Search for the cell housing the specified text and yield its (x, y) center coordinate. 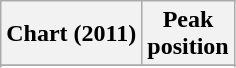
Chart (2011) (72, 34)
Peakposition (188, 34)
